Locate the cell with the specified text and output its (x, y) center coordinate. 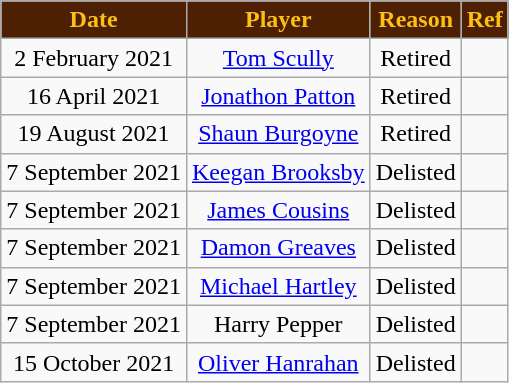
Shaun Burgoyne (278, 134)
Keegan Brooksby (278, 172)
Jonathon Patton (278, 96)
2 February 2021 (94, 58)
15 October 2021 (94, 362)
Michael Hartley (278, 286)
James Cousins (278, 210)
Tom Scully (278, 58)
16 April 2021 (94, 96)
Harry Pepper (278, 324)
Reason (416, 20)
19 August 2021 (94, 134)
Date (94, 20)
Damon Greaves (278, 248)
Oliver Hanrahan (278, 362)
Ref (484, 20)
Player (278, 20)
